Locate the cell with the specified text and output its [X, Y] center coordinate. 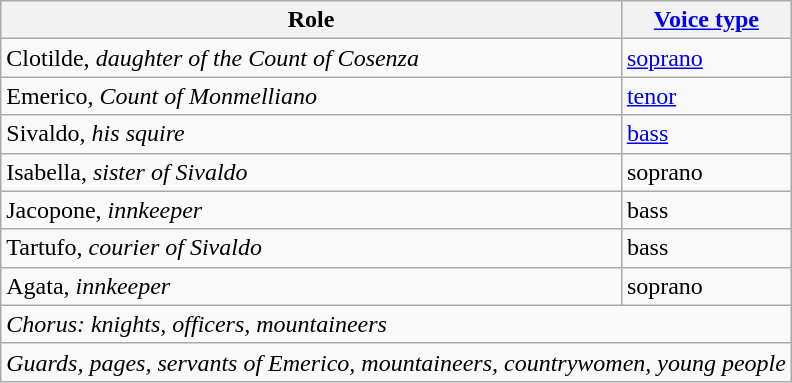
Voice type [706, 20]
Clotilde, daughter of the Count of Cosenza [312, 58]
Jacopone, innkeeper [312, 210]
Sivaldo, his squire [312, 134]
Agata, innkeeper [312, 286]
Isabella, sister of Sivaldo [312, 172]
Emerico, Count of Monmelliano [312, 96]
Chorus: knights, officers, mountaineers [396, 324]
Guards, pages, servants of Emerico, mountaineers, countrywomen, young people [396, 362]
Role [312, 20]
tenor [706, 96]
Tartufo, courier of Sivaldo [312, 248]
